For the text-containing cell, return its midpoint in (x, y) coordinate format. 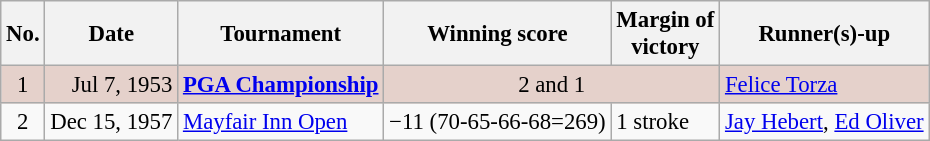
Tournament (281, 34)
Jul 7, 1953 (112, 85)
PGA Championship (281, 85)
Margin ofvictory (666, 34)
1 stroke (666, 122)
−11 (70-65-66-68=269) (498, 122)
Date (112, 34)
2 and 1 (552, 85)
Felice Torza (824, 85)
1 (23, 85)
Winning score (498, 34)
Mayfair Inn Open (281, 122)
Jay Hebert, Ed Oliver (824, 122)
No. (23, 34)
Dec 15, 1957 (112, 122)
Runner(s)-up (824, 34)
2 (23, 122)
